Capture the cell that displays the provided text and extract its [x, y] central coordinate. 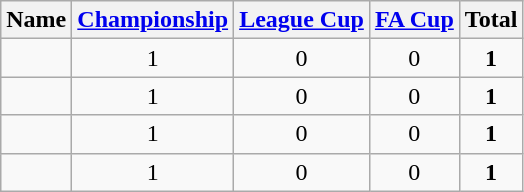
Name [36, 20]
League Cup [302, 20]
Championship [153, 20]
Total [491, 20]
FA Cup [414, 20]
